Search for the cell housing the specified text and yield its (X, Y) center coordinate. 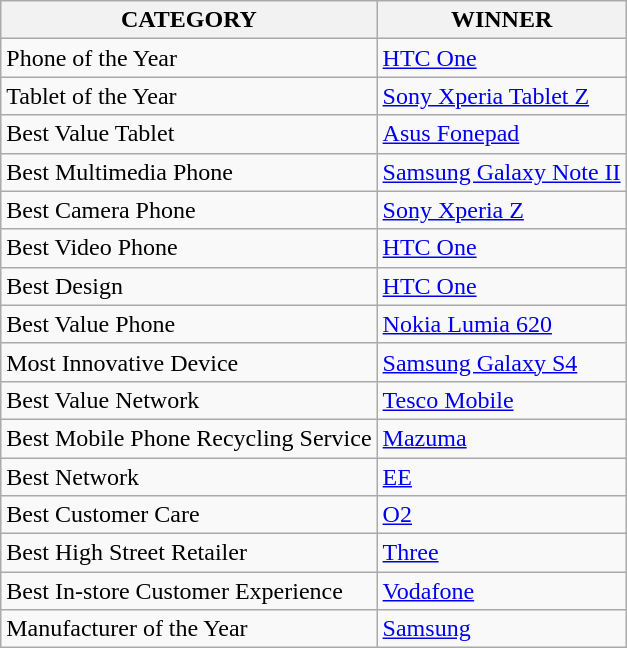
Best Camera Phone (189, 210)
Samsung Galaxy S4 (502, 362)
Best Value Tablet (189, 134)
CATEGORY (189, 20)
Most Innovative Device (189, 362)
Asus Fonepad (502, 134)
Best Customer Care (189, 515)
Samsung Galaxy Note II (502, 172)
Best Video Phone (189, 248)
Best High Street Retailer (189, 553)
Tablet of the Year (189, 96)
Sony Xperia Tablet Z (502, 96)
Manufacturer of the Year (189, 629)
WINNER (502, 20)
Mazuma (502, 438)
Vodafone (502, 591)
Best Multimedia Phone (189, 172)
Best Design (189, 286)
Sony Xperia Z (502, 210)
O2 (502, 515)
Best Mobile Phone Recycling Service (189, 438)
EE (502, 477)
Best Value Phone (189, 324)
Best Value Network (189, 400)
Best In-store Customer Experience (189, 591)
Phone of the Year (189, 58)
Tesco Mobile (502, 400)
Best Network (189, 477)
Three (502, 553)
Nokia Lumia 620 (502, 324)
Samsung (502, 629)
